Provide the [X, Y] coordinate of the cell's center where the given text is located.  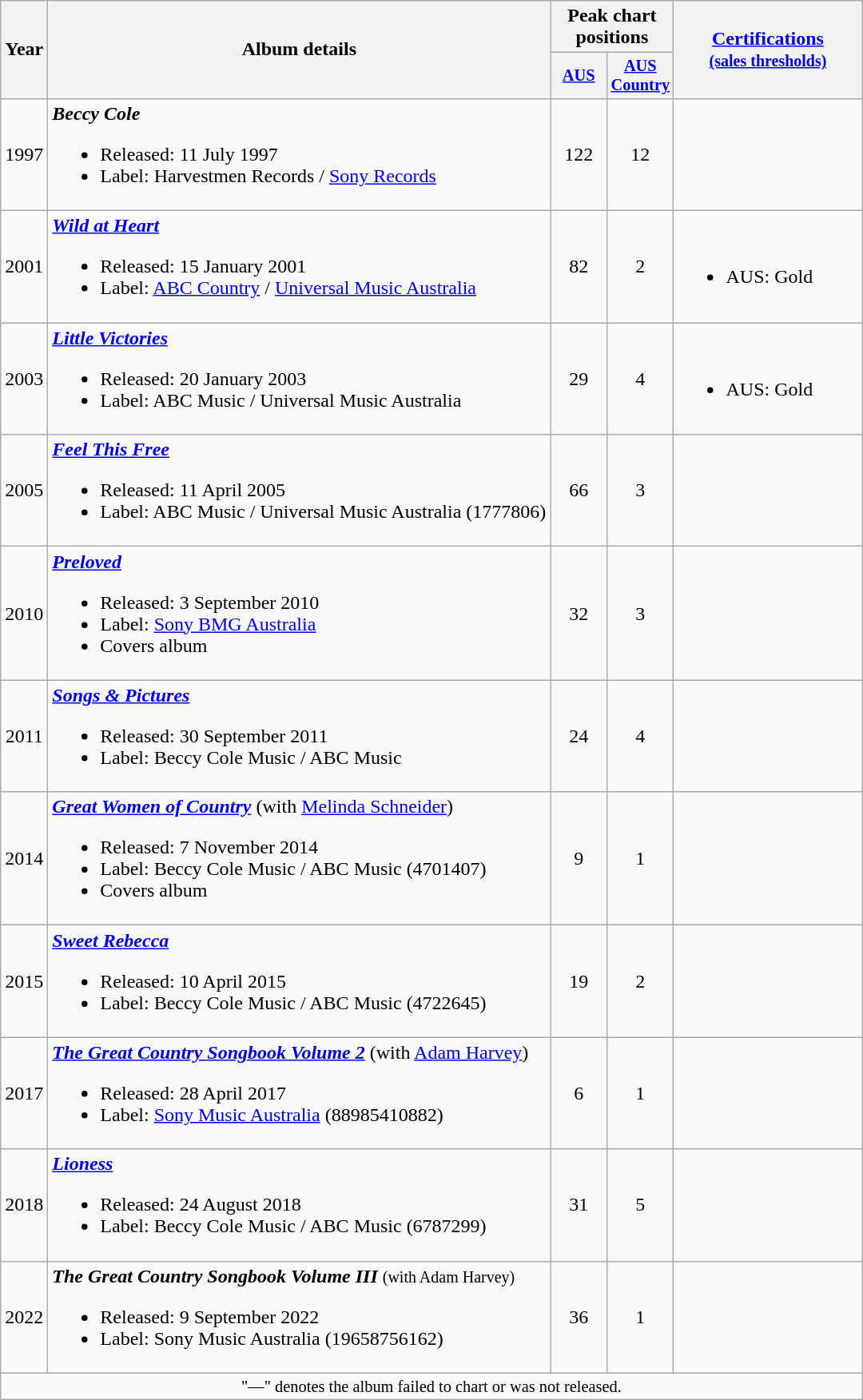
29 [579, 379]
Great Women of Country (with Melinda Schneider)Released: 7 November 2014Label: Beccy Cole Music / ABC Music (4701407)Covers album [299, 858]
2005 [24, 491]
Peak chart positions [612, 27]
Little VictoriesReleased: 20 January 2003Label: ABC Music / Universal Music Australia [299, 379]
Wild at HeartReleased: 15 January 2001Label: ABC Country / Universal Music Australia [299, 267]
2018 [24, 1205]
2022 [24, 1317]
6 [579, 1093]
PrelovedReleased: 3 September 2010Label: Sony BMG AustraliaCovers album [299, 614]
12 [641, 154]
The Great Country Songbook Volume 2 (with Adam Harvey)Released: 28 April 2017Label: Sony Music Australia (88985410882) [299, 1093]
2010 [24, 614]
122 [579, 154]
2017 [24, 1093]
2003 [24, 379]
2015 [24, 981]
9 [579, 858]
Beccy ColeReleased: 11 July 1997Label: Harvestmen Records / Sony Records [299, 154]
82 [579, 267]
5 [641, 1205]
Certifications(sales thresholds) [768, 50]
24 [579, 736]
32 [579, 614]
2001 [24, 267]
The Great Country Songbook Volume III (with Adam Harvey)Released: 9 September 2022Label: Sony Music Australia (19658756162) [299, 1317]
66 [579, 491]
19 [579, 981]
Feel This FreeReleased: 11 April 2005Label: ABC Music / Universal Music Australia (1777806) [299, 491]
AUS [579, 76]
LionessReleased: 24 August 2018Label: Beccy Cole Music / ABC Music (6787299) [299, 1205]
Songs & PicturesReleased: 30 September 2011Label: Beccy Cole Music / ABC Music [299, 736]
AUSCountry [641, 76]
2011 [24, 736]
Year [24, 50]
1997 [24, 154]
2014 [24, 858]
Album details [299, 50]
31 [579, 1205]
36 [579, 1317]
"—" denotes the album failed to chart or was not released. [431, 1386]
Sweet RebeccaReleased: 10 April 2015Label: Beccy Cole Music / ABC Music (4722645) [299, 981]
